For the text-containing cell, return its midpoint in [X, Y] coordinate format. 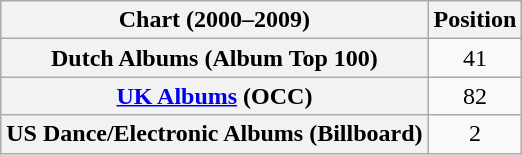
UK Albums (OCC) [214, 96]
Position [475, 20]
Chart (2000–2009) [214, 20]
82 [475, 96]
Dutch Albums (Album Top 100) [214, 58]
41 [475, 58]
2 [475, 134]
US Dance/Electronic Albums (Billboard) [214, 134]
